Return (X, Y) of the center of cell containing provided text 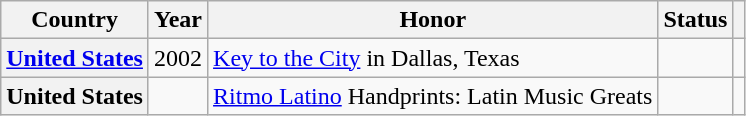
2002 (178, 58)
Honor (433, 20)
Status (696, 20)
Ritmo Latino Handprints: Latin Music Greats (433, 96)
Key to the City in Dallas, Texas (433, 58)
Year (178, 20)
Country (75, 20)
